Locate the cell with the specified text and output its (X, Y) center coordinate. 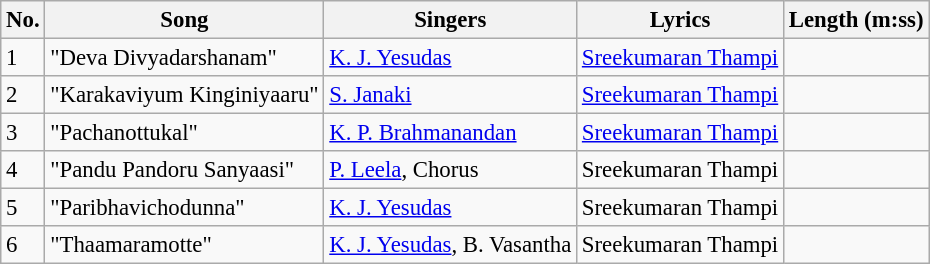
5 (23, 208)
"Pandu Pandoru Sanyaasi" (184, 170)
Song (184, 20)
"Karakaviyum Kinginiyaaru" (184, 95)
"Deva Divyadarshanam" (184, 58)
3 (23, 133)
2 (23, 95)
No. (23, 20)
"Thaamaramotte" (184, 245)
"Paribhavichodunna" (184, 208)
Singers (450, 20)
S. Janaki (450, 95)
K. J. Yesudas, B. Vasantha (450, 245)
K. P. Brahmanandan (450, 133)
"Pachanottukal" (184, 133)
Lyrics (680, 20)
1 (23, 58)
Length (m:ss) (856, 20)
4 (23, 170)
P. Leela, Chorus (450, 170)
6 (23, 245)
